Scan for the cell matching the given text and deliver its [x, y] coordinate at center. 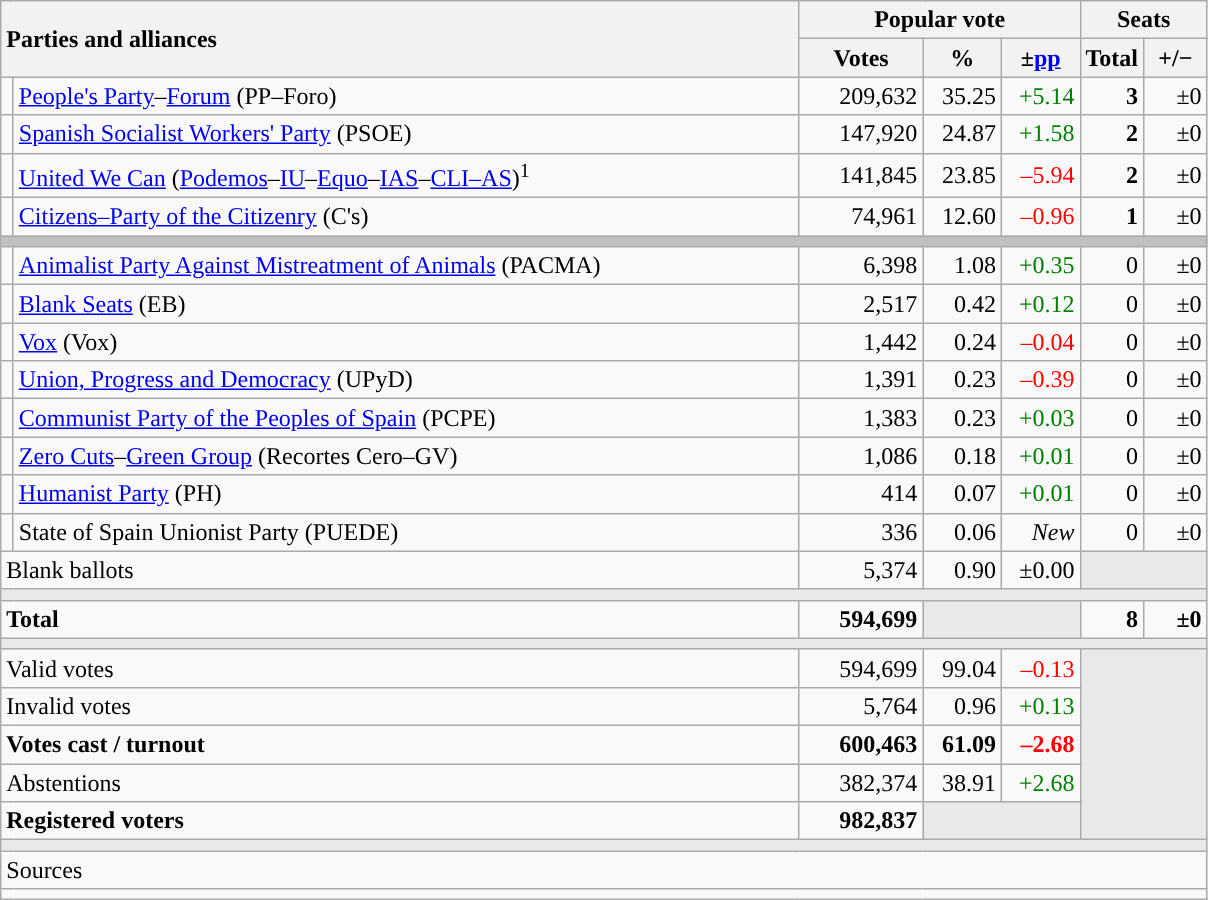
+0.35 [1040, 266]
–2.68 [1040, 745]
0.18 [962, 456]
Valid votes [400, 668]
1,442 [861, 342]
+1.58 [1040, 134]
–0.39 [1040, 380]
+0.12 [1040, 304]
3 [1112, 96]
Vox (Vox) [406, 342]
±0.00 [1040, 570]
+0.03 [1040, 418]
600,463 [861, 745]
Blank ballots [400, 570]
–0.04 [1040, 342]
1,086 [861, 456]
5,764 [861, 706]
1,391 [861, 380]
209,632 [861, 96]
0.06 [962, 532]
Seats [1144, 20]
5,374 [861, 570]
State of Spain Unionist Party (PUEDE) [406, 532]
6,398 [861, 266]
New [1040, 532]
147,920 [861, 134]
+2.68 [1040, 783]
Votes [861, 58]
1.08 [962, 266]
Zero Cuts–Green Group (Recortes Cero–GV) [406, 456]
Spanish Socialist Workers' Party (PSOE) [406, 134]
8 [1112, 619]
Sources [604, 870]
24.87 [962, 134]
Registered voters [400, 821]
38.91 [962, 783]
382,374 [861, 783]
61.09 [962, 745]
1,383 [861, 418]
Popular vote [940, 20]
Abstentions [400, 783]
35.25 [962, 96]
141,845 [861, 176]
0.24 [962, 342]
12.60 [962, 217]
Parties and alliances [400, 39]
0.90 [962, 570]
Invalid votes [400, 706]
Animalist Party Against Mistreatment of Animals (PACMA) [406, 266]
Votes cast / turnout [400, 745]
–0.96 [1040, 217]
2,517 [861, 304]
+/− [1176, 58]
414 [861, 494]
–0.13 [1040, 668]
982,837 [861, 821]
Citizens–Party of the Citizenry (C's) [406, 217]
Union, Progress and Democracy (UPyD) [406, 380]
Blank Seats (EB) [406, 304]
1 [1112, 217]
Humanist Party (PH) [406, 494]
0.42 [962, 304]
People's Party–Forum (PP–Foro) [406, 96]
0.96 [962, 706]
–5.94 [1040, 176]
74,961 [861, 217]
23.85 [962, 176]
+5.14 [1040, 96]
0.07 [962, 494]
+0.13 [1040, 706]
±pp [1040, 58]
336 [861, 532]
Communist Party of the Peoples of Spain (PCPE) [406, 418]
% [962, 58]
99.04 [962, 668]
United We Can (Podemos–IU–Equo–IAS–CLI–AS)1 [406, 176]
